Provide the (x, y) coordinate of the cell's center where the given text is located.  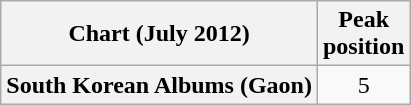
Peakposition (363, 34)
5 (363, 85)
South Korean Albums (Gaon) (160, 85)
Chart (July 2012) (160, 34)
